Scan for the cell matching the given text and deliver its (x, y) coordinate at center. 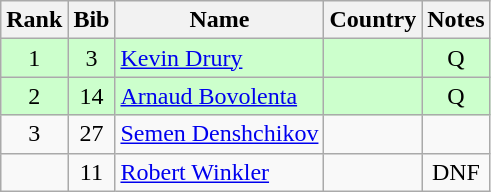
2 (34, 96)
Rank (34, 20)
Name (220, 20)
1 (34, 58)
Country (373, 20)
Semen Denshchikov (220, 134)
Bib (92, 20)
DNF (456, 172)
Arnaud Bovolenta (220, 96)
27 (92, 134)
Notes (456, 20)
11 (92, 172)
Robert Winkler (220, 172)
Kevin Drury (220, 58)
14 (92, 96)
